Search for the cell housing the specified text and yield its [x, y] center coordinate. 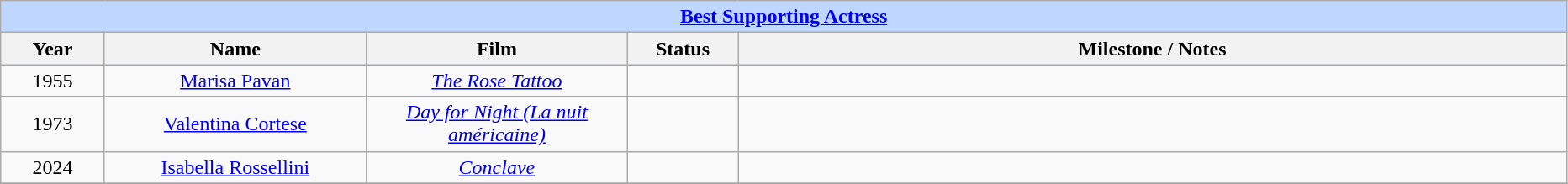
Name [235, 49]
Film [496, 49]
Year [53, 49]
Best Supporting Actress [784, 17]
Marisa Pavan [235, 81]
Milestone / Notes [1153, 49]
Conclave [496, 167]
Day for Night (La nuit américaine) [496, 124]
Isabella Rossellini [235, 167]
2024 [53, 167]
1973 [53, 124]
Status [683, 49]
Valentina Cortese [235, 124]
1955 [53, 81]
The Rose Tattoo [496, 81]
